Detect which cell encompasses the target text, then output its [X, Y] center coordinate. 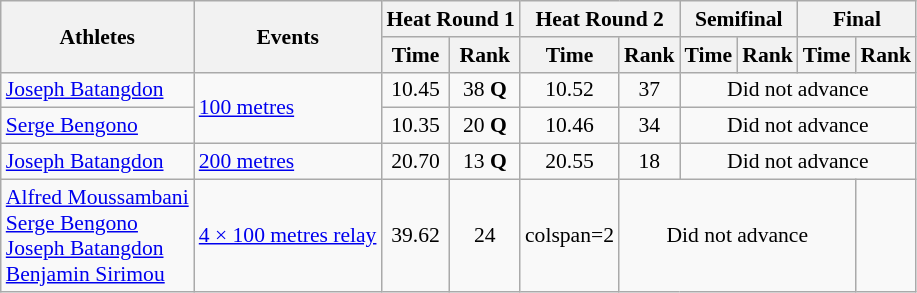
colspan=2 [570, 235]
10.52 [570, 90]
18 [650, 162]
20.70 [415, 162]
Alfred MoussambaniSerge BengonoJoseph BatangdonBenjamin Sirimou [98, 235]
20 Q [485, 126]
Heat Round 1 [450, 19]
10.46 [570, 126]
39.62 [415, 235]
20.55 [570, 162]
37 [650, 90]
34 [650, 126]
Athletes [98, 36]
24 [485, 235]
4 × 100 metres relay [288, 235]
Events [288, 36]
200 metres [288, 162]
Serge Bengono [98, 126]
38 Q [485, 90]
Final [857, 19]
13 Q [485, 162]
Semifinal [739, 19]
10.45 [415, 90]
10.35 [415, 126]
100 metres [288, 108]
Heat Round 2 [600, 19]
